Capture the cell that displays the provided text and extract its [x, y] central coordinate. 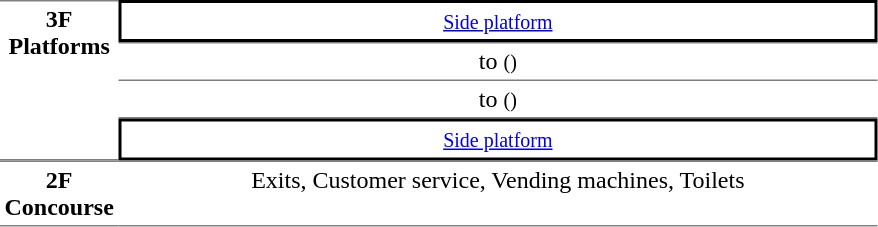
2FConcourse [59, 193]
Exits, Customer service, Vending machines, Toilets [498, 193]
3FPlatforms [59, 80]
